Extract the (X, Y) coordinate from the center of the cell holding the provided text.  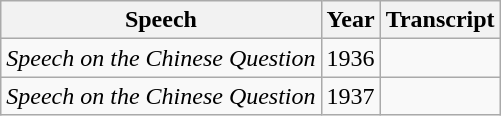
Year (350, 20)
1936 (350, 58)
Speech (161, 20)
Transcript (440, 20)
1937 (350, 96)
